Pinpoint the cell where the given text exists, returning its (x, y) midpoint coordinate. 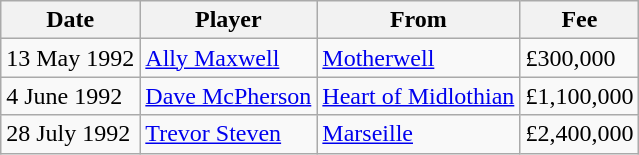
£300,000 (580, 58)
Date (70, 20)
Heart of Midlothian (418, 96)
£2,400,000 (580, 134)
£1,100,000 (580, 96)
Ally Maxwell (228, 58)
13 May 1992 (70, 58)
28 July 1992 (70, 134)
From (418, 20)
Player (228, 20)
Motherwell (418, 58)
Trevor Steven (228, 134)
4 June 1992 (70, 96)
Fee (580, 20)
Dave McPherson (228, 96)
Marseille (418, 134)
